Pinpoint the cell where the given text exists, returning its (X, Y) midpoint coordinate. 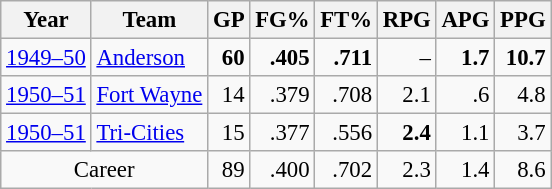
Fort Wayne (150, 95)
Anderson (150, 58)
FG% (282, 20)
.377 (282, 133)
.405 (282, 58)
3.7 (523, 133)
8.6 (523, 170)
1949–50 (46, 58)
1.7 (466, 58)
.708 (346, 95)
14 (229, 95)
Career (104, 170)
2.4 (406, 133)
2.1 (406, 95)
.400 (282, 170)
.379 (282, 95)
RPG (406, 20)
.702 (346, 170)
1.4 (466, 170)
15 (229, 133)
– (406, 58)
.6 (466, 95)
89 (229, 170)
GP (229, 20)
4.8 (523, 95)
.556 (346, 133)
PPG (523, 20)
Tri-Cities (150, 133)
Team (150, 20)
APG (466, 20)
.711 (346, 58)
2.3 (406, 170)
10.7 (523, 58)
Year (46, 20)
60 (229, 58)
1.1 (466, 133)
FT% (346, 20)
